Extract the [X, Y] coordinate from the center of the cell holding the provided text.  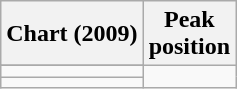
Chart (2009) [72, 34]
Peakposition [189, 34]
